Pinpoint the cell where the given text exists, returning its (x, y) midpoint coordinate. 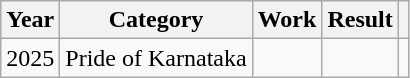
Category (156, 20)
Work (287, 20)
2025 (30, 58)
Result (360, 20)
Year (30, 20)
Pride of Karnataka (156, 58)
